Capture the cell that displays the provided text and extract its (x, y) central coordinate. 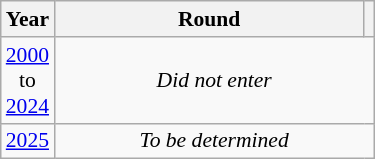
Did not enter (214, 80)
To be determined (214, 141)
2025 (28, 141)
Year (28, 19)
Round (209, 19)
2000to2024 (28, 80)
